Return (X, Y) of the center of cell containing provided text 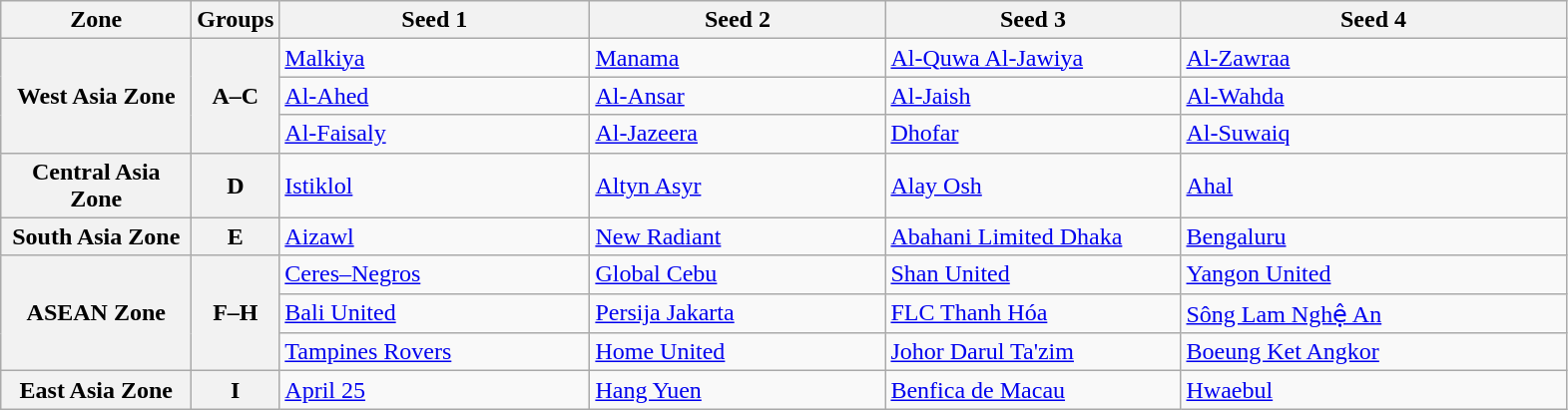
A–C (236, 96)
Hwaebul (1373, 390)
Al-Ansar (738, 96)
Sông Lam Nghệ An (1373, 313)
Seed 2 (738, 20)
Seed 3 (1033, 20)
ASEAN Zone (96, 313)
East Asia Zone (96, 390)
Abahani Limited Dhaka (1033, 236)
F–H (236, 313)
Seed 4 (1373, 20)
Al-Faisaly (435, 134)
Hang Yuen (738, 390)
Al-Suwaiq (1373, 134)
West Asia Zone (96, 96)
Al-Zawraa (1373, 58)
South Asia Zone (96, 236)
Central Asia Zone (96, 186)
Shan United (1033, 274)
Malkiya (435, 58)
Home United (738, 352)
Bali United (435, 313)
Al-Jaish (1033, 96)
Seed 1 (435, 20)
Dhofar (1033, 134)
Persija Jakarta (738, 313)
Istiklol (435, 186)
Johor Darul Ta'zim (1033, 352)
FLC Thanh Hóa (1033, 313)
Zone (96, 20)
Bengaluru (1373, 236)
E (236, 236)
Ahal (1373, 186)
Altyn Asyr (738, 186)
Al-Wahda (1373, 96)
Manama (738, 58)
Ceres–Negros (435, 274)
Boeung Ket Angkor (1373, 352)
Benfica de Macau (1033, 390)
Tampines Rovers (435, 352)
Alay Osh (1033, 186)
Al-Quwa Al-Jawiya (1033, 58)
Aizawl (435, 236)
D (236, 186)
Yangon United (1373, 274)
Al-Jazeera (738, 134)
Groups (236, 20)
Al-Ahed (435, 96)
April 25 (435, 390)
Global Cebu (738, 274)
I (236, 390)
New Radiant (738, 236)
